Pinpoint the cell where the given text exists, returning its (X, Y) midpoint coordinate. 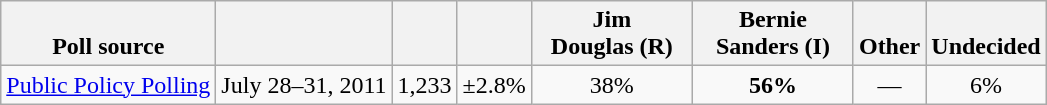
BernieSanders (I) (772, 34)
1,233 (424, 85)
±2.8% (494, 85)
— (889, 85)
Poll source (108, 34)
38% (612, 85)
Public Policy Polling (108, 85)
July 28–31, 2011 (304, 85)
56% (772, 85)
Other (889, 34)
JimDouglas (R) (612, 34)
Undecided (986, 34)
6% (986, 85)
